Return the [X, Y] coordinate for the center point of the cell that contains the specified text.  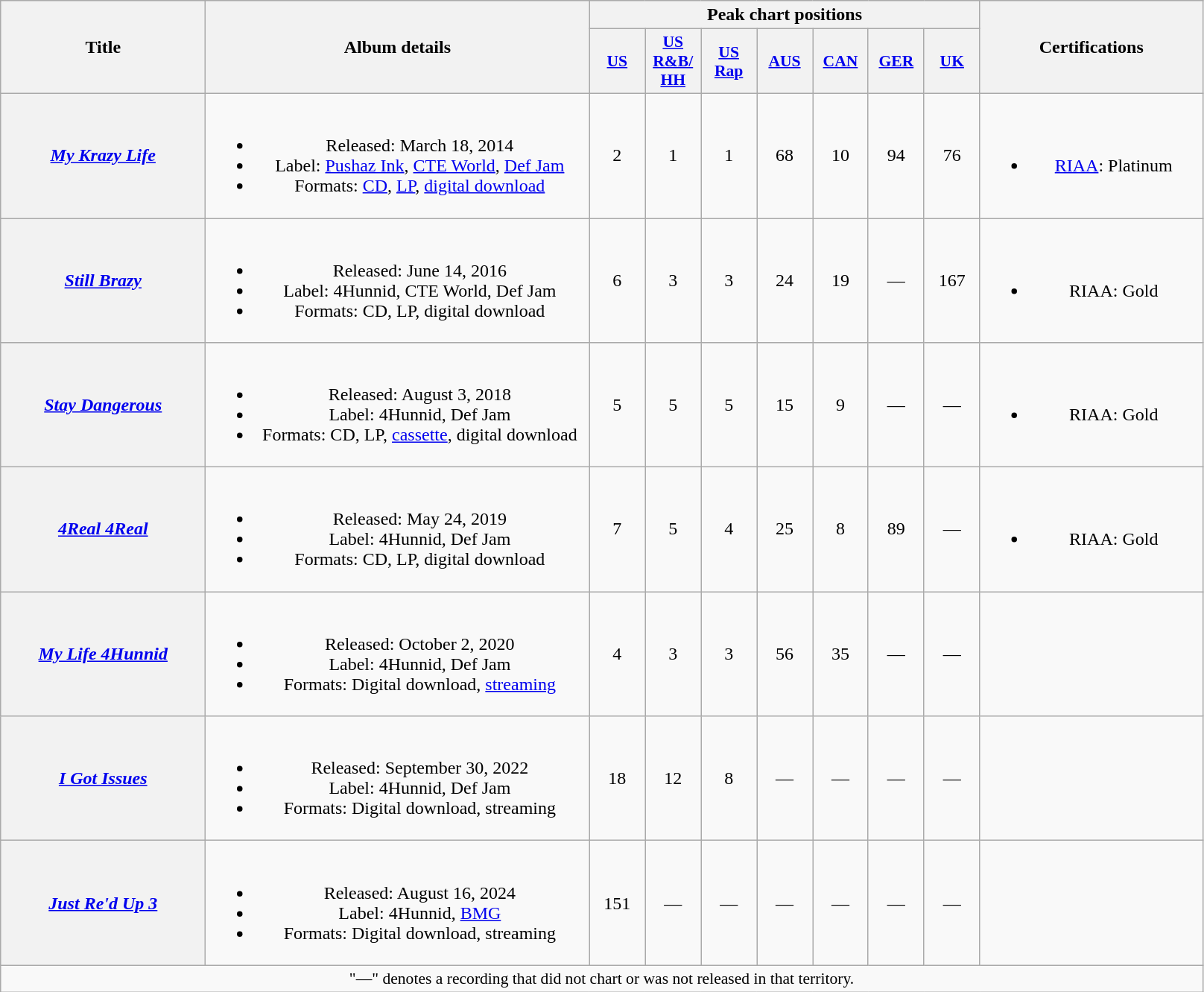
25 [785, 529]
My Life 4Hunnid [103, 654]
Released: August 3, 2018Label: 4Hunnid, Def JamFormats: CD, LP, cassette, digital download [398, 405]
24 [785, 280]
Released: October 2, 2020Label: 4Hunnid, Def JamFormats: Digital download, streaming [398, 654]
9 [840, 405]
10 [840, 155]
167 [952, 280]
76 [952, 155]
I Got Issues [103, 778]
CAN [840, 61]
Title [103, 48]
RIAA: Platinum [1091, 155]
Certifications [1091, 48]
Album details [398, 48]
19 [840, 280]
USR&B/HH [674, 61]
12 [674, 778]
Just Re'd Up 3 [103, 903]
Still Brazy [103, 280]
89 [896, 529]
GER [896, 61]
USRap [729, 61]
Released: August 16, 2024Label: 4Hunnid, BMGFormats: Digital download, streaming [398, 903]
18 [617, 778]
US [617, 61]
Peak chart positions [785, 15]
35 [840, 654]
151 [617, 903]
UK [952, 61]
6 [617, 280]
Stay Dangerous [103, 405]
7 [617, 529]
94 [896, 155]
Released: June 14, 2016Label: 4Hunnid, CTE World, Def JamFormats: CD, LP, digital download [398, 280]
56 [785, 654]
AUS [785, 61]
Released: May 24, 2019Label: 4Hunnid, Def JamFormats: CD, LP, digital download [398, 529]
2 [617, 155]
Released: March 18, 2014Label: Pushaz Ink, CTE World, Def JamFormats: CD, LP, digital download [398, 155]
Released: September 30, 2022Label: 4Hunnid, Def JamFormats: Digital download, streaming [398, 778]
15 [785, 405]
68 [785, 155]
"—" denotes a recording that did not chart or was not released in that territory. [602, 979]
My Krazy Life [103, 155]
4Real 4Real [103, 529]
